Return the [X, Y] coordinate for the center point of the cell that contains the specified text.  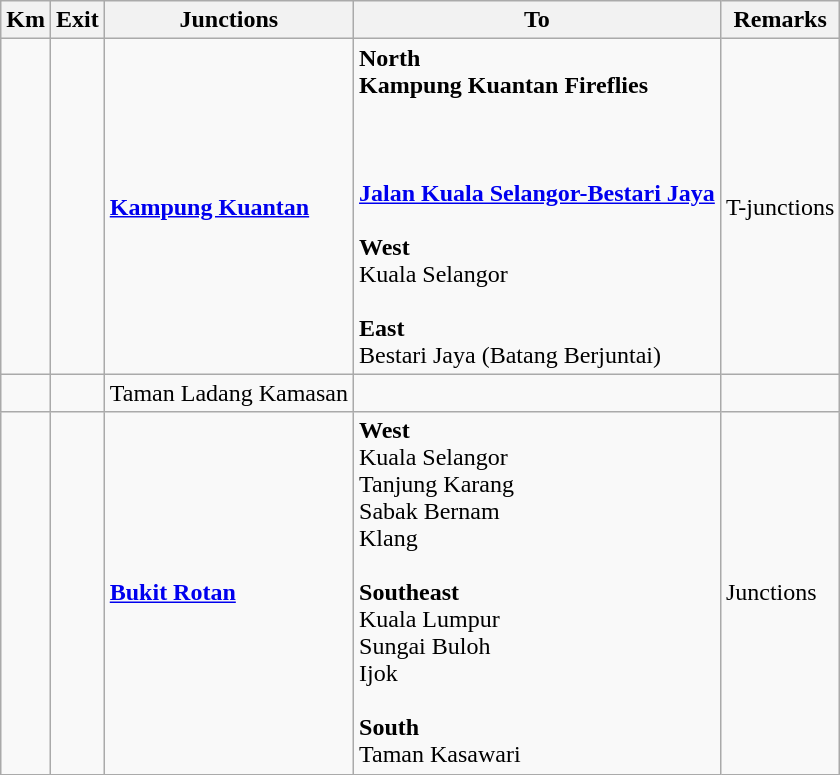
Taman Ladang Kamasan [228, 393]
Kampung Kuantan [228, 206]
Bukit Rotan [228, 593]
Exit [77, 20]
T-junctions [780, 206]
Remarks [780, 20]
NorthKampung Kuantan Fireflies Jalan Kuala Selangor-Bestari JayaWestKuala SelangorEastBestari Jaya (Batang Berjuntai) [538, 206]
To [538, 20]
Km [26, 20]
West Kuala Selangor Tanjung Karang Sabak Bernam KlangSoutheast Kuala Lumpur Sungai Buloh IjokSouthTaman Kasawari [538, 593]
